Find where the given text appears and provide that cell's center as [x, y] coordinate. 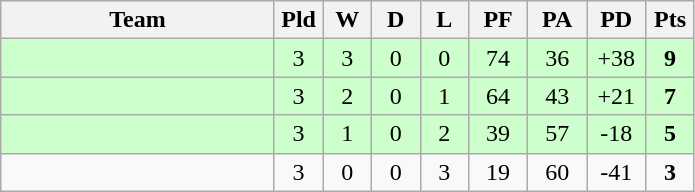
64 [498, 96]
Pts [670, 20]
57 [558, 134]
W [348, 20]
43 [558, 96]
39 [498, 134]
60 [558, 172]
+21 [616, 96]
9 [670, 58]
19 [498, 172]
5 [670, 134]
PF [498, 20]
7 [670, 96]
D [396, 20]
PA [558, 20]
36 [558, 58]
Team [138, 20]
Pld [298, 20]
+38 [616, 58]
PD [616, 20]
-41 [616, 172]
-18 [616, 134]
L [444, 20]
74 [498, 58]
